Pinpoint the cell where the given text exists, returning its [x, y] midpoint coordinate. 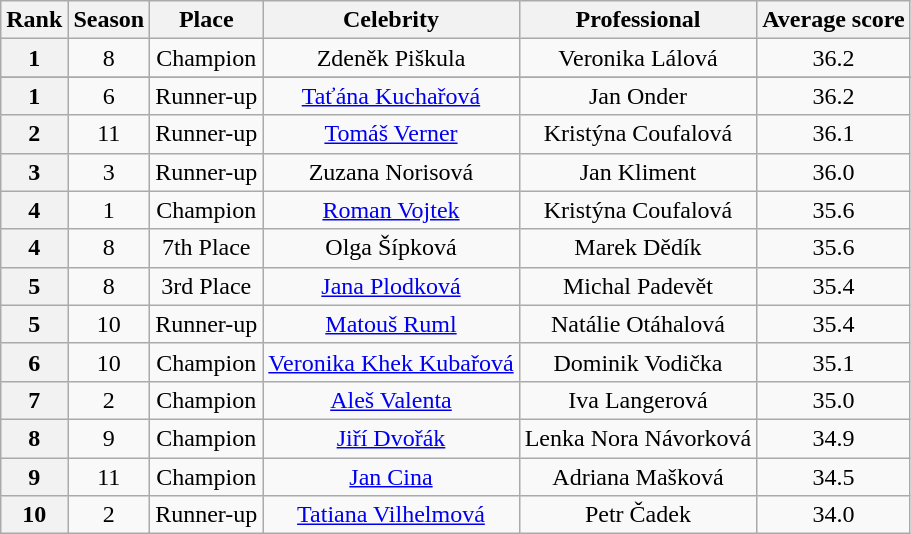
Season [109, 20]
Zdeněk Piškula [391, 58]
Taťána Kuchařová [391, 96]
35.0 [834, 400]
Dominik Vodička [638, 362]
Lenka Nora Návorková [638, 438]
34.5 [834, 477]
3rd Place [206, 286]
Place [206, 20]
Jana Plodková [391, 286]
35.1 [834, 362]
Aleš Valenta [391, 400]
Professional [638, 20]
Natálie Otáhalová [638, 324]
Jiří Dvořák [391, 438]
Celebrity [391, 20]
36.1 [834, 134]
36.0 [834, 172]
Olga Šípková [391, 248]
Michal Padevět [638, 286]
Marek Dědík [638, 248]
34.0 [834, 515]
Roman Vojtek [391, 210]
Petr Čadek [638, 515]
34.9 [834, 438]
7th Place [206, 248]
Matouš Ruml [391, 324]
Rank [34, 20]
Zuzana Norisová [391, 172]
Veronika Lálová [638, 58]
Veronika Khek Kubařová [391, 362]
Tomáš Verner [391, 134]
7 [34, 400]
Jan Kliment [638, 172]
Average score [834, 20]
Tatiana Vilhelmová [391, 515]
Jan Onder [638, 96]
Iva Langerová [638, 400]
Jan Cina [391, 477]
Adriana Mašková [638, 477]
